Identify which cell holds the provided text, then report its [x, y] central coordinate. 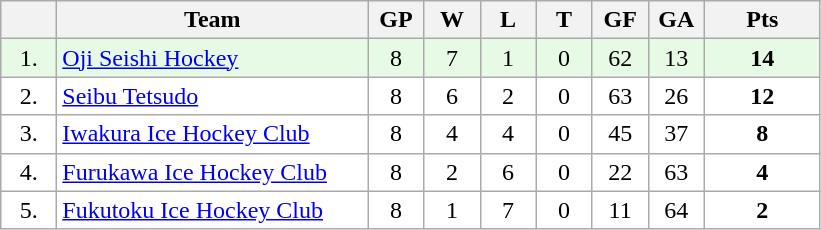
Team [212, 20]
13 [676, 58]
W [452, 20]
2. [29, 96]
3. [29, 134]
1. [29, 58]
Pts [762, 20]
L [508, 20]
37 [676, 134]
4. [29, 172]
12 [762, 96]
14 [762, 58]
GA [676, 20]
11 [620, 210]
64 [676, 210]
45 [620, 134]
26 [676, 96]
T [564, 20]
Furukawa Ice Hockey Club [212, 172]
Seibu Tetsudo [212, 96]
GF [620, 20]
Oji Seishi Hockey [212, 58]
5. [29, 210]
Fukutoku Ice Hockey Club [212, 210]
22 [620, 172]
62 [620, 58]
GP [396, 20]
Iwakura Ice Hockey Club [212, 134]
